Detect which cell encompasses the target text, then output its [X, Y] center coordinate. 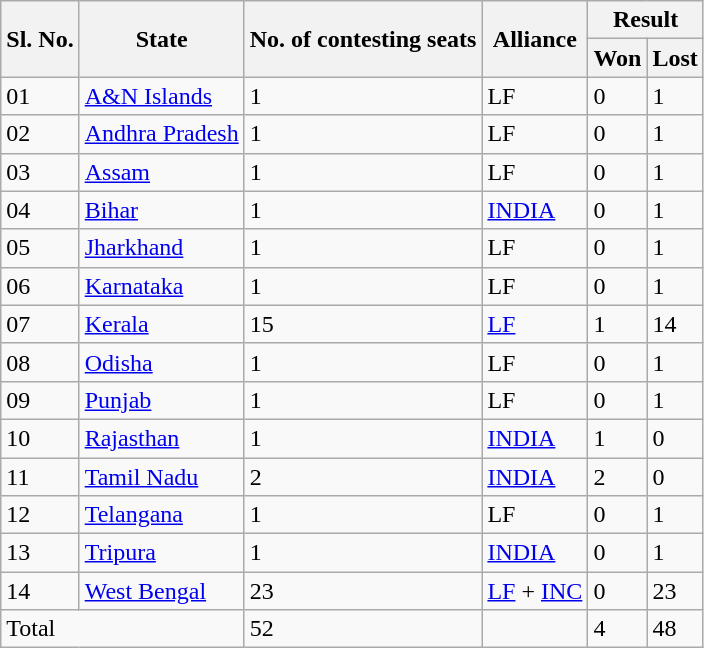
Kerala [162, 324]
Karnataka [162, 286]
4 [618, 629]
11 [40, 477]
07 [40, 324]
12 [40, 515]
08 [40, 362]
01 [40, 96]
Rajasthan [162, 438]
Assam [162, 172]
Won [618, 58]
State [162, 39]
Tamil Nadu [162, 477]
10 [40, 438]
Sl. No. [40, 39]
No. of contesting seats [363, 39]
A&N Islands [162, 96]
06 [40, 286]
09 [40, 400]
02 [40, 134]
LF + INC [535, 591]
Tripura [162, 553]
Telangana [162, 515]
13 [40, 553]
West Bengal [162, 591]
05 [40, 248]
Jharkhand [162, 248]
15 [363, 324]
Punjab [162, 400]
03 [40, 172]
48 [675, 629]
Andhra Pradesh [162, 134]
Odisha [162, 362]
Bihar [162, 210]
Lost [675, 58]
Total [122, 629]
04 [40, 210]
Alliance [535, 39]
52 [363, 629]
Result [646, 20]
